From the cell containing the given text, extract its center point as [X, Y] coordinate. 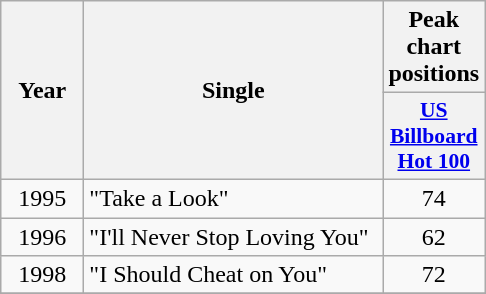
1995 [42, 198]
"Take a Look" [234, 198]
62 [434, 237]
72 [434, 275]
Year [42, 90]
1998 [42, 275]
74 [434, 198]
Single [234, 90]
"I'll Never Stop Loving You" [234, 237]
Peak chart positions [434, 47]
1996 [42, 237]
US Billboard Hot 100 [434, 136]
"I Should Cheat on You" [234, 275]
